Pinpoint the cell where the given text exists, returning its (X, Y) midpoint coordinate. 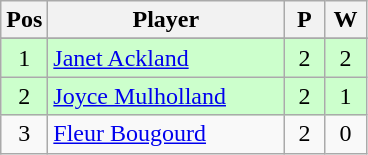
W (346, 20)
Pos (24, 20)
P (304, 20)
Fleur Bougourd (166, 134)
Joyce Mulholland (166, 96)
3 (24, 134)
Player (166, 20)
0 (346, 134)
Janet Ackland (166, 58)
